Extract the [x, y] coordinate from the center of the cell holding the provided text.  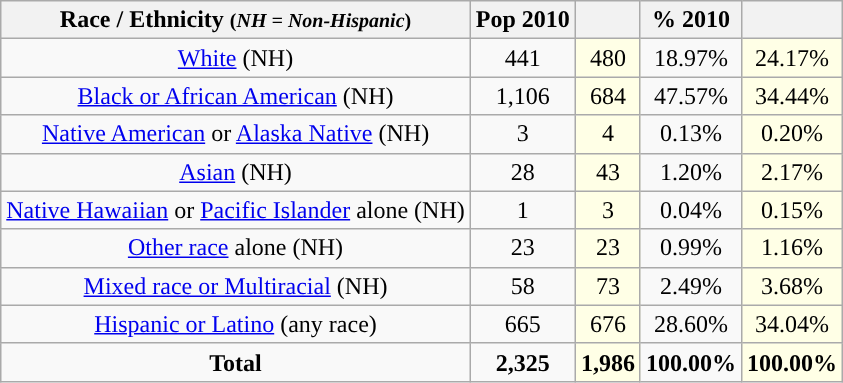
1 [522, 210]
2,325 [522, 362]
24.17% [792, 58]
480 [608, 58]
Hispanic or Latino (any race) [236, 324]
34.44% [792, 96]
4 [608, 134]
0.13% [690, 134]
Pop 2010 [522, 20]
Native American or Alaska Native (NH) [236, 134]
43 [608, 172]
1.16% [792, 248]
% 2010 [690, 20]
34.04% [792, 324]
28 [522, 172]
3.68% [792, 286]
Mixed race or Multiracial (NH) [236, 286]
Asian (NH) [236, 172]
73 [608, 286]
2.17% [792, 172]
0.20% [792, 134]
Native Hawaiian or Pacific Islander alone (NH) [236, 210]
47.57% [690, 96]
684 [608, 96]
18.97% [690, 58]
White (NH) [236, 58]
Other race alone (NH) [236, 248]
0.04% [690, 210]
1,106 [522, 96]
58 [522, 286]
441 [522, 58]
665 [522, 324]
28.60% [690, 324]
Black or African American (NH) [236, 96]
0.15% [792, 210]
2.49% [690, 286]
1,986 [608, 362]
676 [608, 324]
1.20% [690, 172]
Race / Ethnicity (NH = Non-Hispanic) [236, 20]
Total [236, 362]
0.99% [690, 248]
